Return [X, Y] of the center of cell containing provided text 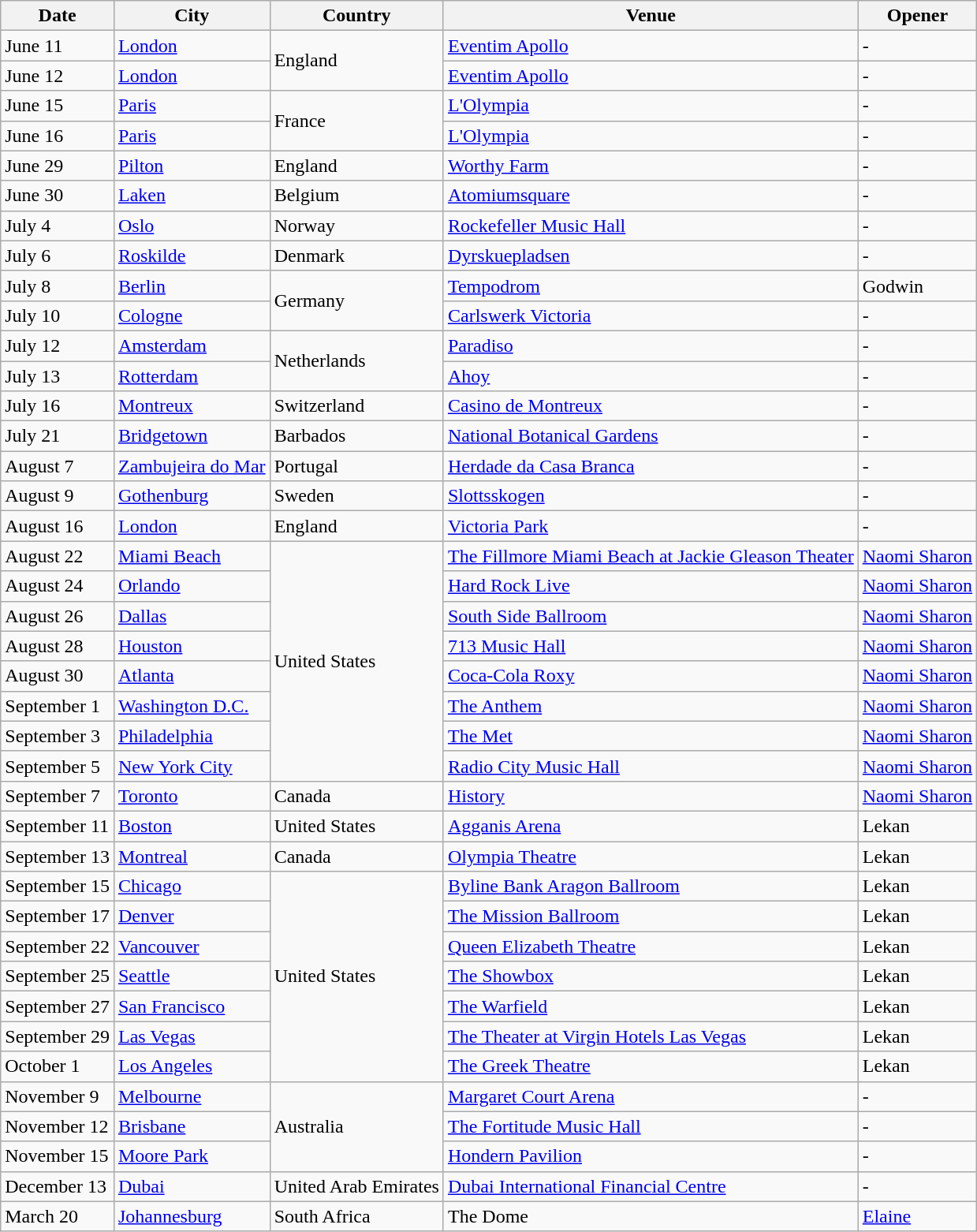
July 6 [58, 256]
Portugal [356, 466]
Paradiso [651, 345]
National Botanical Gardens [651, 436]
Dyrskuepladsen [651, 256]
October 1 [58, 1066]
Elaine [917, 1216]
New York City [192, 766]
Oslo [192, 226]
Montreux [192, 406]
Hondern Pavilion [651, 1156]
Atomiumsquare [651, 196]
The Mission Ballroom [651, 917]
Cologne [192, 315]
Dubai [192, 1186]
The Warfield [651, 1006]
September 1 [58, 706]
The Showbox [651, 976]
Belgium [356, 196]
France [356, 121]
September 22 [58, 946]
Pilton [192, 166]
Washington D.C. [192, 706]
September 17 [58, 917]
December 13 [58, 1186]
Byline Bank Aragon Ballroom [651, 887]
September 27 [58, 1006]
September 7 [58, 796]
Venue [651, 16]
Brisbane [192, 1126]
The Fortitude Music Hall [651, 1126]
Houston [192, 646]
September 5 [58, 766]
August 28 [58, 646]
United Arab Emirates [356, 1186]
History [651, 796]
March 20 [58, 1216]
August 16 [58, 526]
August 9 [58, 496]
Barbados [356, 436]
Berlin [192, 286]
Atlanta [192, 676]
Denver [192, 917]
Gothenburg [192, 496]
Carlswerk Victoria [651, 315]
The Met [651, 736]
Worthy Farm [651, 166]
The Fillmore Miami Beach at Jackie Gleason Theater [651, 556]
Date [58, 16]
Dallas [192, 616]
Olympia Theatre [651, 856]
The Greek Theatre [651, 1066]
August 26 [58, 616]
June 11 [58, 46]
Germany [356, 301]
August 24 [58, 586]
Chicago [192, 887]
Las Vegas [192, 1036]
Radio City Music Hall [651, 766]
July 12 [58, 345]
Victoria Park [651, 526]
Slottsskogen [651, 496]
Amsterdam [192, 345]
Ahoy [651, 376]
Philadelphia [192, 736]
September 11 [58, 826]
July 4 [58, 226]
June 29 [58, 166]
August 22 [58, 556]
August 7 [58, 466]
November 9 [58, 1096]
Vancouver [192, 946]
San Francisco [192, 1006]
July 16 [58, 406]
Moore Park [192, 1156]
June 12 [58, 76]
Miami Beach [192, 556]
Rotterdam [192, 376]
June 16 [58, 136]
August 30 [58, 676]
Hard Rock Live [651, 586]
South Africa [356, 1216]
Toronto [192, 796]
Queen Elizabeth Theatre [651, 946]
Laken [192, 196]
The Dome [651, 1216]
Roskilde [192, 256]
November 12 [58, 1126]
September 3 [58, 736]
September 25 [58, 976]
Norway [356, 226]
September 29 [58, 1036]
Melbourne [192, 1096]
Bridgetown [192, 436]
Agganis Arena [651, 826]
Godwin [917, 286]
July 8 [58, 286]
July 13 [58, 376]
Dubai International Financial Centre [651, 1186]
713 Music Hall [651, 646]
Zambujeira do Mar [192, 466]
Opener [917, 16]
Margaret Court Arena [651, 1096]
City [192, 16]
Casino de Montreux [651, 406]
June 15 [58, 106]
Rockefeller Music Hall [651, 226]
Herdade da Casa Branca [651, 466]
September 13 [58, 856]
November 15 [58, 1156]
South Side Ballroom [651, 616]
Sweden [356, 496]
Orlando [192, 586]
June 30 [58, 196]
The Anthem [651, 706]
The Theater at Virgin Hotels Las Vegas [651, 1036]
Los Angeles [192, 1066]
Boston [192, 826]
September 15 [58, 887]
Johannesburg [192, 1216]
Montreal [192, 856]
July 21 [58, 436]
Tempodrom [651, 286]
Seattle [192, 976]
Coca-Cola Roxy [651, 676]
Switzerland [356, 406]
July 10 [58, 315]
Denmark [356, 256]
Netherlands [356, 360]
Country [356, 16]
Australia [356, 1126]
